Search for the cell housing the specified text and yield its (x, y) center coordinate. 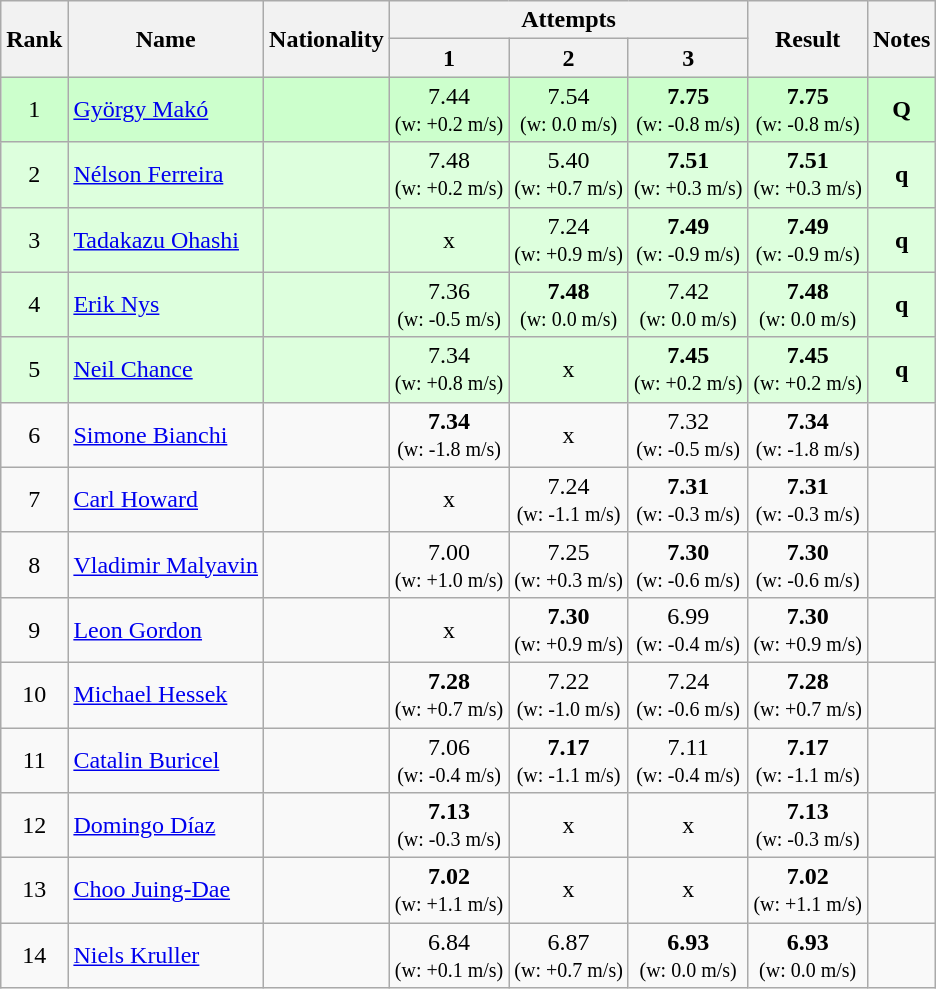
7.48(w: 0.0 m/s) (569, 304)
7.24(w: -0.6 m/s) (688, 694)
Name (166, 39)
7 (34, 500)
6 (34, 434)
Erik Nys (166, 304)
7.34(w: +0.8 m/s) (449, 370)
7.48 (w: 0.0 m/s) (808, 304)
Michael Hessek (166, 694)
7.30(w: -0.6 m/s) (688, 564)
7.42(w: 0.0 m/s) (688, 304)
7.28(w: +0.7 m/s) (449, 694)
7.36(w: -0.5 m/s) (449, 304)
7.44(w: +0.2 m/s) (449, 110)
9 (34, 630)
14 (34, 956)
7.31(w: -0.3 m/s) (688, 500)
Result (808, 39)
Catalin Buricel (166, 760)
11 (34, 760)
7.06(w: -0.4 m/s) (449, 760)
6.99(w: -0.4 m/s) (688, 630)
Simone Bianchi (166, 434)
7.45 (w: +0.2 m/s) (808, 370)
7.02(w: +1.1 m/s) (449, 890)
6.93(w: 0.0 m/s) (688, 956)
7.00(w: +1.0 m/s) (449, 564)
Niels Kruller (166, 956)
Leon Gordon (166, 630)
Notes (901, 39)
György Makó (166, 110)
10 (34, 694)
Neil Chance (166, 370)
7.34(w: -1.8 m/s) (449, 434)
7.49(w: -0.9 m/s) (688, 240)
7.11(w: -0.4 m/s) (688, 760)
Vladimir Malyavin (166, 564)
Carl Howard (166, 500)
Nélson Ferreira (166, 174)
7.51 (w: +0.3 m/s) (808, 174)
7.48(w: +0.2 m/s) (449, 174)
Tadakazu Ohashi (166, 240)
Nationality (327, 39)
7.17 (w: -1.1 m/s) (808, 760)
7.17(w: -1.1 m/s) (569, 760)
6.93 (w: 0.0 m/s) (808, 956)
Q (901, 110)
5 (34, 370)
5.40(w: +0.7 m/s) (569, 174)
7.13(w: -0.3 m/s) (449, 826)
8 (34, 564)
7.45(w: +0.2 m/s) (688, 370)
7.75(w: -0.8 m/s) (688, 110)
7.32(w: -0.5 m/s) (688, 434)
7.31 (w: -0.3 m/s) (808, 500)
Attempts (568, 20)
7.54(w: 0.0 m/s) (569, 110)
6.87(w: +0.7 m/s) (569, 956)
7.30(w: +0.9 m/s) (569, 630)
12 (34, 826)
7.30 (w: +0.9 m/s) (808, 630)
7.25(w: +0.3 m/s) (569, 564)
7.75 (w: -0.8 m/s) (808, 110)
Rank (34, 39)
7.51(w: +0.3 m/s) (688, 174)
7.24(w: -1.1 m/s) (569, 500)
7.30 (w: -0.6 m/s) (808, 564)
7.02 (w: +1.1 m/s) (808, 890)
7.34 (w: -1.8 m/s) (808, 434)
Domingo Díaz (166, 826)
Choo Juing-Dae (166, 890)
7.13 (w: -0.3 m/s) (808, 826)
7.22(w: -1.0 m/s) (569, 694)
4 (34, 304)
13 (34, 890)
6.84(w: +0.1 m/s) (449, 956)
7.24(w: +0.9 m/s) (569, 240)
7.49 (w: -0.9 m/s) (808, 240)
7.28 (w: +0.7 m/s) (808, 694)
